Return (X, Y) of the center of cell containing provided text 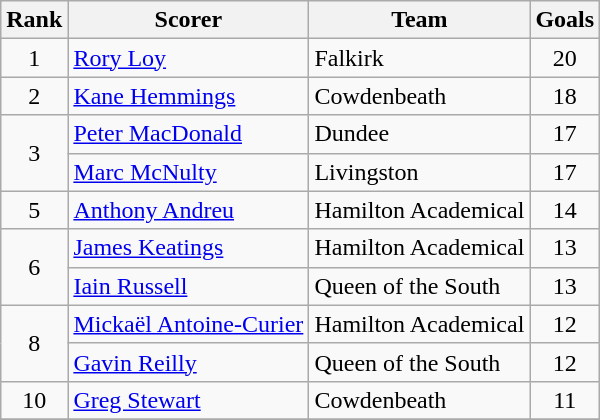
Dundee (420, 134)
Marc McNulty (188, 172)
Livingston (420, 172)
Gavin Reilly (188, 362)
Rank (34, 20)
14 (565, 210)
20 (565, 58)
Team (420, 20)
Goals (565, 20)
18 (565, 96)
1 (34, 58)
3 (34, 153)
Scorer (188, 20)
Greg Stewart (188, 400)
Anthony Andreu (188, 210)
Falkirk (420, 58)
James Keatings (188, 248)
Peter MacDonald (188, 134)
2 (34, 96)
Iain Russell (188, 286)
5 (34, 210)
10 (34, 400)
Rory Loy (188, 58)
8 (34, 343)
Kane Hemmings (188, 96)
Mickaël Antoine-Curier (188, 324)
11 (565, 400)
6 (34, 267)
